Output the [X, Y] coordinate of the center of the cell containing the given text.  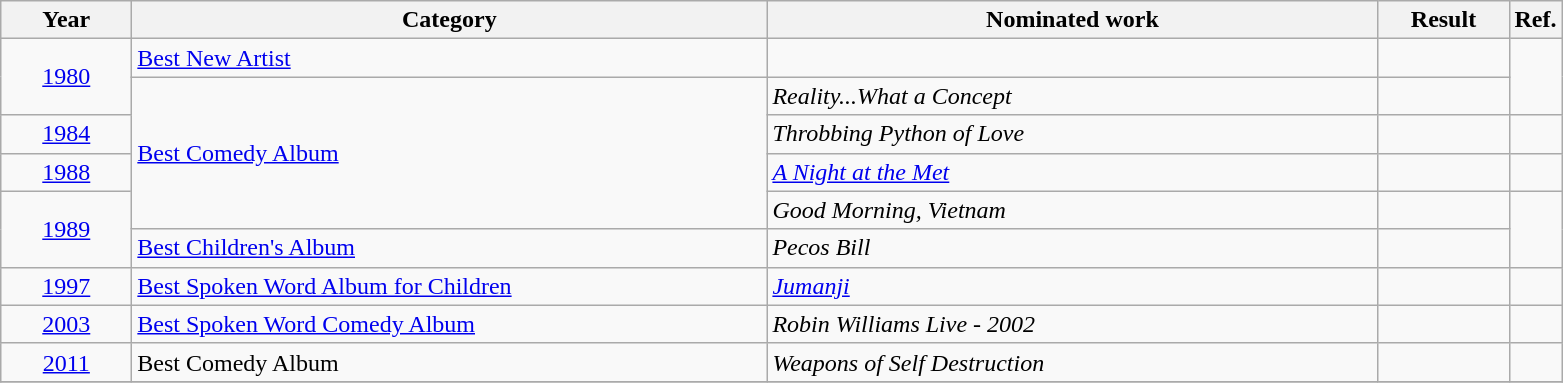
Best New Artist [450, 58]
Nominated work [1072, 20]
1988 [66, 172]
Ref. [1536, 20]
2011 [66, 362]
Good Morning, Vietnam [1072, 210]
Result [1444, 20]
1984 [66, 134]
Weapons of Self Destruction [1072, 362]
1989 [66, 229]
1997 [66, 286]
Year [66, 20]
Best Spoken Word Album for Children [450, 286]
Pecos Bill [1072, 248]
Throbbing Python of Love [1072, 134]
Best Children's Album [450, 248]
2003 [66, 324]
Best Spoken Word Comedy Album [450, 324]
Jumanji [1072, 286]
1980 [66, 77]
Reality...What a Concept [1072, 96]
Category [450, 20]
A Night at the Met [1072, 172]
Robin Williams Live - 2002 [1072, 324]
